Pinpoint the cell where the given text exists, returning its [x, y] midpoint coordinate. 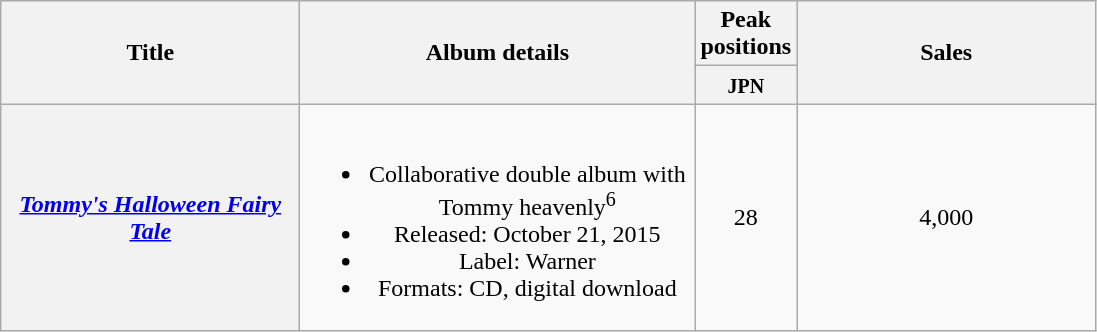
Sales [946, 52]
Tommy's Halloween Fairy Tale [150, 218]
Collaborative double album with Tommy heavenly6Released: October 21, 2015Label: WarnerFormats: CD, digital download [498, 218]
28 [746, 218]
Album details [498, 52]
Peak positions [746, 34]
4,000 [946, 218]
Title [150, 52]
JPN [746, 85]
